Identify which cell holds the provided text, then report its [X, Y] central coordinate. 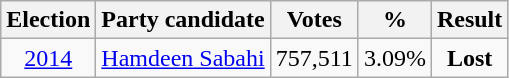
Votes [314, 20]
Result [469, 20]
Party candidate [183, 20]
Election [48, 20]
Hamdeen Sabahi [183, 58]
Lost [469, 58]
3.09% [394, 58]
% [394, 20]
757,511 [314, 58]
2014 [48, 58]
